Locate the cell with the specified text and output its [x, y] center coordinate. 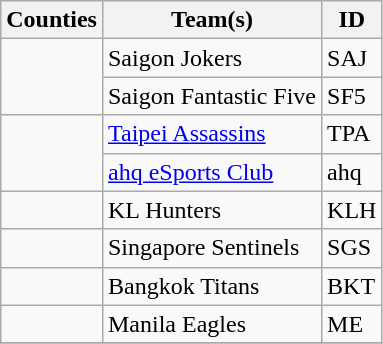
SAJ [352, 58]
SGS [352, 248]
ME [352, 324]
Bangkok Titans [212, 286]
Saigon Jokers [212, 58]
ID [352, 20]
TPA [352, 134]
Taipei Assassins [212, 134]
Manila Eagles [212, 324]
Saigon Fantastic Five [212, 96]
Counties [52, 20]
KL Hunters [212, 210]
SF5 [352, 96]
Team(s) [212, 20]
ahq [352, 172]
ahq eSports Club [212, 172]
KLH [352, 210]
Singapore Sentinels [212, 248]
BKT [352, 286]
